From the cell containing the given text, extract its center point as (X, Y) coordinate. 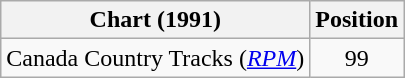
Position (357, 20)
Chart (1991) (156, 20)
99 (357, 58)
Canada Country Tracks (RPM) (156, 58)
